Determine the (x, y) coordinate at the center of the cell enclosing the given text.  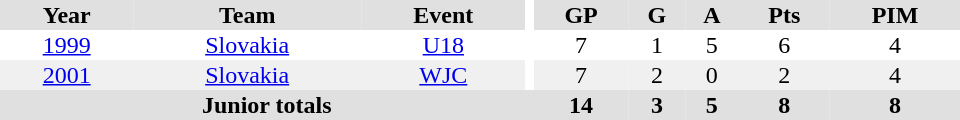
1 (658, 45)
PIM (895, 15)
Junior totals (267, 105)
3 (658, 105)
Team (247, 15)
14 (582, 105)
2001 (66, 75)
0 (712, 75)
1999 (66, 45)
Event (444, 15)
6 (784, 45)
GP (582, 15)
U18 (444, 45)
G (658, 15)
A (712, 15)
Pts (784, 15)
WJC (444, 75)
Year (66, 15)
